Determine the (x, y) coordinate at the center of the cell enclosing the given text.  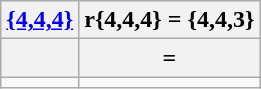
r{4,4,4} = {4,4,3} (170, 20)
= (170, 58)
{4,4,4} (40, 20)
